Return the (X, Y) coordinate for the center point of the cell that contains the specified text.  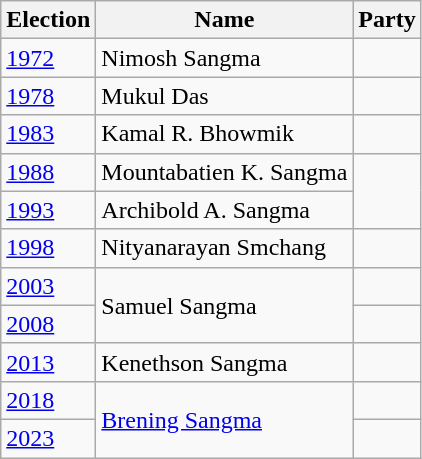
Kenethson Sangma (224, 362)
Samuel Sangma (224, 305)
Kamal R. Bhowmik (224, 134)
1983 (48, 134)
2013 (48, 362)
Brening Sangma (224, 419)
1993 (48, 210)
2018 (48, 400)
Mukul Das (224, 96)
Election (48, 20)
2008 (48, 324)
Name (224, 20)
1978 (48, 96)
2003 (48, 286)
1998 (48, 248)
Archibold A. Sangma (224, 210)
Party (387, 20)
Mountabatien K. Sangma (224, 172)
Nityanarayan Smchang (224, 248)
2023 (48, 438)
1988 (48, 172)
Nimosh Sangma (224, 58)
1972 (48, 58)
